Return (x, y) of the center of cell containing provided text 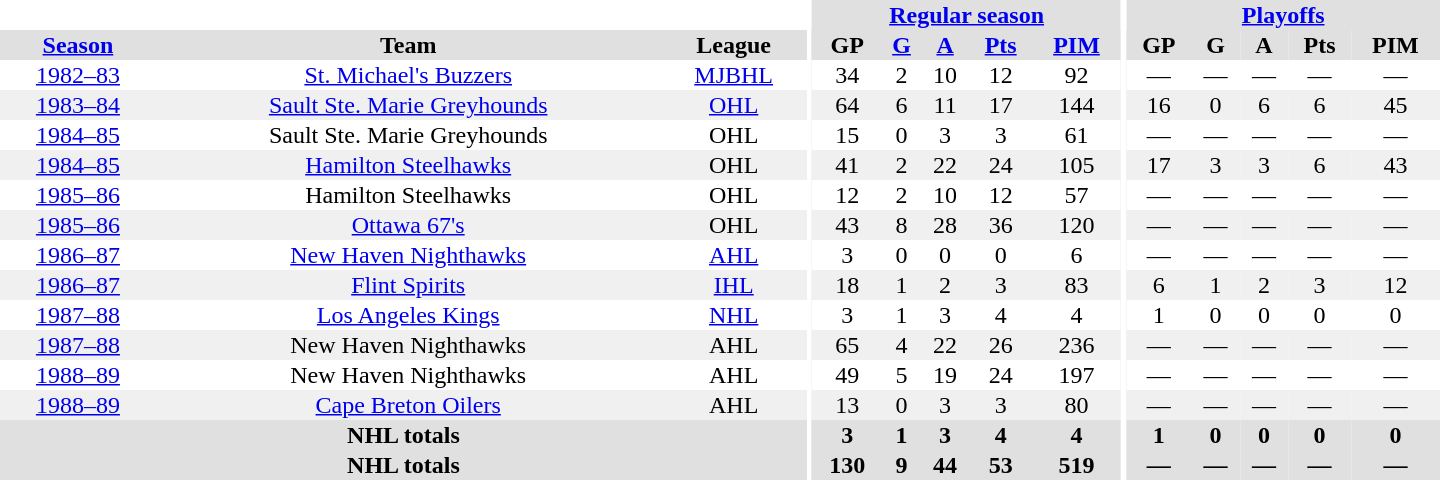
236 (1076, 345)
Flint Spirits (408, 285)
44 (945, 465)
197 (1076, 375)
NHL (734, 315)
61 (1076, 135)
St. Michael's Buzzers (408, 75)
Playoffs (1283, 15)
1982–83 (78, 75)
1983–84 (78, 105)
41 (847, 165)
Cape Breton Oilers (408, 405)
Ottawa 67's (408, 225)
57 (1076, 195)
5 (902, 375)
8 (902, 225)
49 (847, 375)
18 (847, 285)
Team (408, 45)
120 (1076, 225)
15 (847, 135)
53 (1000, 465)
Regular season (966, 15)
80 (1076, 405)
Los Angeles Kings (408, 315)
83 (1076, 285)
16 (1158, 105)
Season (78, 45)
144 (1076, 105)
11 (945, 105)
64 (847, 105)
IHL (734, 285)
105 (1076, 165)
13 (847, 405)
519 (1076, 465)
9 (902, 465)
65 (847, 345)
92 (1076, 75)
19 (945, 375)
26 (1000, 345)
130 (847, 465)
36 (1000, 225)
MJBHL (734, 75)
34 (847, 75)
League (734, 45)
28 (945, 225)
45 (1396, 105)
